Return the (x, y) coordinate for the center point of the cell that contains the specified text.  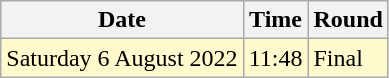
Round (348, 20)
Final (348, 58)
Saturday 6 August 2022 (122, 58)
11:48 (276, 58)
Date (122, 20)
Time (276, 20)
